From the cell containing the given text, extract its center point as (x, y) coordinate. 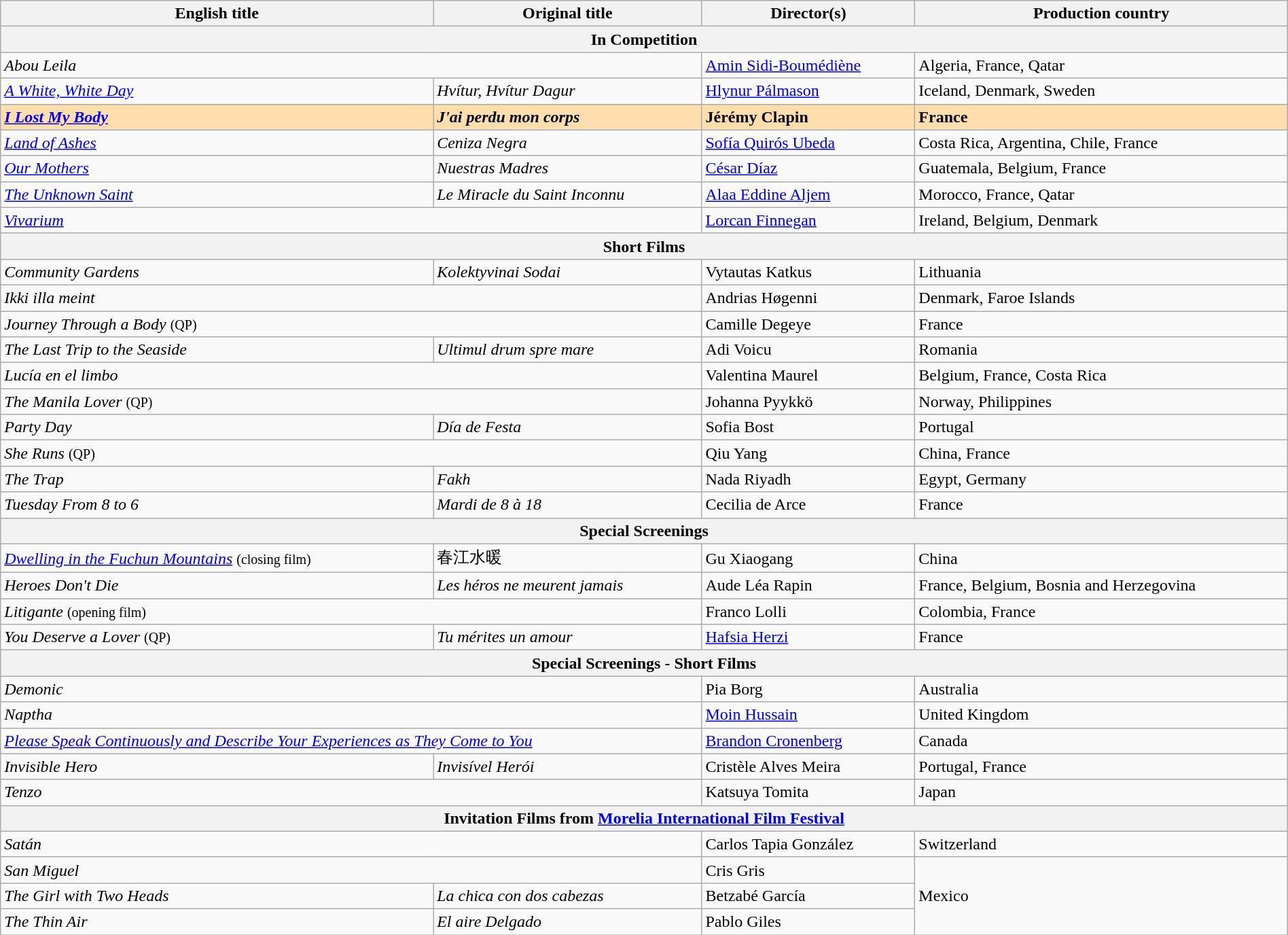
Cristèle Alves Meira (808, 766)
El aire Delgado (568, 921)
Hlynur Pálmason (808, 91)
Dwelling in the Fuchun Mountains (closing film) (217, 559)
Production country (1101, 14)
Tenzo (351, 792)
Vytautas Katkus (808, 272)
Lorcan Finnegan (808, 220)
Invitation Films from Morelia International Film Festival (644, 818)
Cris Gris (808, 870)
Iceland, Denmark, Sweden (1101, 91)
Demonic (351, 689)
Moin Hussain (808, 715)
Egypt, Germany (1101, 479)
Jérémy Clapin (808, 117)
Ceniza Negra (568, 143)
Our Mothers (217, 169)
She Runs (QP) (351, 453)
Belgium, France, Costa Rica (1101, 376)
Ikki illa meint (351, 298)
Portugal, France (1101, 766)
Vivarium (351, 220)
Qiu Yang (808, 453)
Special Screenings - Short Films (644, 663)
Director(s) (808, 14)
Andrias Høgenni (808, 298)
Brandon Cronenberg (808, 741)
China (1101, 559)
Nuestras Madres (568, 169)
Satán (351, 844)
Lithuania (1101, 272)
United Kingdom (1101, 715)
Please Speak Continuously and Describe Your Experiences as They Come to You (351, 741)
Alaa Eddine Aljem (808, 194)
Portugal (1101, 427)
Cecilia de Arce (808, 505)
Lucía en el limbo (351, 376)
Ultimul drum spre mare (568, 350)
Abou Leila (351, 65)
China, France (1101, 453)
Sofía Quirós Ubeda (808, 143)
The Last Trip to the Seaside (217, 350)
English title (217, 14)
Denmark, Faroe Islands (1101, 298)
Fakh (568, 479)
Kolektyvinai Sodai (568, 272)
Betzabé García (808, 896)
San Miguel (351, 870)
Hvítur, Hvítur Dagur (568, 91)
Invisível Herói (568, 766)
Les héros ne meurent jamais (568, 586)
The Unknown Saint (217, 194)
J'ai perdu mon corps (568, 117)
Costa Rica, Argentina, Chile, France (1101, 143)
Switzerland (1101, 844)
Katsuya Tomita (808, 792)
Algeria, France, Qatar (1101, 65)
The Trap (217, 479)
Morocco, France, Qatar (1101, 194)
Adi Voicu (808, 350)
Special Screenings (644, 531)
Naptha (351, 715)
Sofia Bost (808, 427)
A White, White Day (217, 91)
Australia (1101, 689)
Aude Léa Rapin (808, 586)
Land of Ashes (217, 143)
Original title (568, 14)
Nada Riyadh (808, 479)
Pia Borg (808, 689)
Romania (1101, 350)
Ireland, Belgium, Denmark (1101, 220)
Invisible Hero (217, 766)
Tuesday From 8 to 6 (217, 505)
The Manila Lover (QP) (351, 402)
Litigante (opening film) (351, 612)
Colombia, France (1101, 612)
春江水暖 (568, 559)
The Thin Air (217, 921)
Gu Xiaogang (808, 559)
Tu mérites un amour (568, 637)
The Girl with Two Heads (217, 896)
Community Gardens (217, 272)
Amin Sidi-Boumédiène (808, 65)
Short Films (644, 246)
In Competition (644, 39)
Franco Lolli (808, 612)
Journey Through a Body (QP) (351, 324)
Norway, Philippines (1101, 402)
Canada (1101, 741)
Valentina Maurel (808, 376)
Heroes Don't Die (217, 586)
La chica con dos cabezas (568, 896)
Guatemala, Belgium, France (1101, 169)
César Díaz (808, 169)
Carlos Tapia González (808, 844)
Le Miracle du Saint Inconnu (568, 194)
Party Day (217, 427)
I Lost My Body (217, 117)
France, Belgium, Bosnia and Herzegovina (1101, 586)
Mardi de 8 à 18 (568, 505)
Japan (1101, 792)
Pablo Giles (808, 921)
Mexico (1101, 896)
Camille Degeye (808, 324)
Hafsia Herzi (808, 637)
Johanna Pyykkö (808, 402)
You Deserve a Lover (QP) (217, 637)
Día de Festa (568, 427)
